Determine the (x, y) coordinate at the center of the cell enclosing the given text.  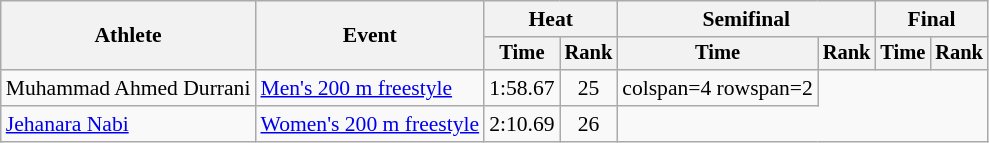
Semifinal (746, 19)
colspan=4 rowspan=2 (718, 88)
Heat (550, 19)
Final (931, 19)
Men's 200 m freestyle (370, 88)
Event (370, 36)
1:58.67 (522, 88)
Jehanara Nabi (128, 124)
2:10.69 (522, 124)
Women's 200 m freestyle (370, 124)
26 (589, 124)
25 (589, 88)
Muhammad Ahmed Durrani (128, 88)
Athlete (128, 36)
